Detect which cell encompasses the target text, then output its (X, Y) center coordinate. 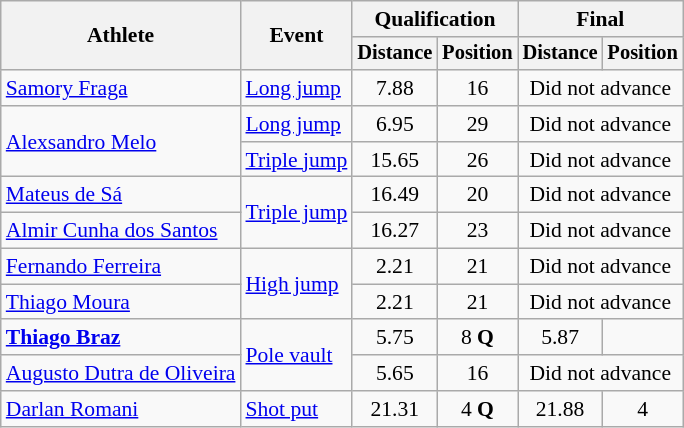
23 (477, 231)
Alexsandro Melo (121, 142)
Shot put (296, 409)
29 (477, 124)
26 (477, 160)
Thiago Braz (121, 338)
Final (600, 19)
5.87 (560, 338)
6.95 (394, 124)
8 Q (477, 338)
Samory Fraga (121, 88)
21.88 (560, 409)
High jump (296, 284)
20 (477, 195)
Mateus de Sá (121, 195)
16.27 (394, 231)
5.75 (394, 338)
5.65 (394, 373)
Pole vault (296, 356)
7.88 (394, 88)
Darlan Romani (121, 409)
Thiago Moura (121, 302)
Qualification (434, 19)
4 (643, 409)
15.65 (394, 160)
Athlete (121, 36)
16.49 (394, 195)
4 Q (477, 409)
Augusto Dutra de Oliveira (121, 373)
Almir Cunha dos Santos (121, 231)
21.31 (394, 409)
Fernando Ferreira (121, 267)
Event (296, 36)
